Extract the (x, y) coordinate from the center of the cell holding the provided text.  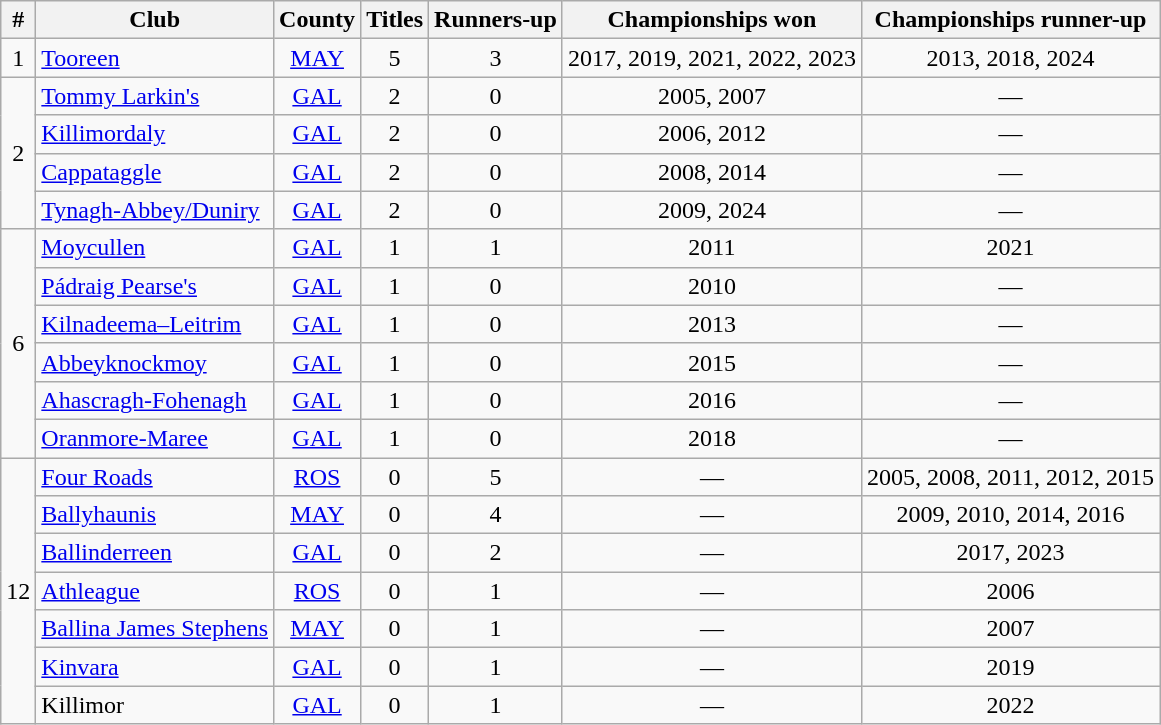
2008, 2014 (712, 172)
Titles (395, 20)
Ballyhaunis (155, 515)
Oranmore-Maree (155, 438)
2005, 2007 (712, 96)
2013, 2018, 2024 (1010, 58)
12 (18, 591)
Moycullen (155, 248)
Athleague (155, 591)
6 (18, 343)
Ahascragh-Fohenagh (155, 400)
Championships runner-up (1010, 20)
2017, 2023 (1010, 553)
2018 (712, 438)
2010 (712, 286)
2015 (712, 362)
Ballina James Stephens (155, 629)
2021 (1010, 248)
Killimor (155, 705)
County (318, 20)
2009, 2010, 2014, 2016 (1010, 515)
2019 (1010, 667)
Runners-up (496, 20)
# (18, 20)
2016 (712, 400)
Club (155, 20)
Tynagh-Abbey/Duniry (155, 210)
Kinvara (155, 667)
Four Roads (155, 477)
2022 (1010, 705)
Cappataggle (155, 172)
Championships won (712, 20)
2005, 2008, 2011, 2012, 2015 (1010, 477)
2013 (712, 324)
Tommy Larkin's (155, 96)
4 (496, 515)
2006 (1010, 591)
Ballinderreen (155, 553)
Kilnadeema–Leitrim (155, 324)
Killimordaly (155, 134)
2011 (712, 248)
2006, 2012 (712, 134)
2009, 2024 (712, 210)
Tooreen (155, 58)
3 (496, 58)
Abbeyknockmoy (155, 362)
2007 (1010, 629)
Pádraig Pearse's (155, 286)
2017, 2019, 2021, 2022, 2023 (712, 58)
